Return [x, y] of the center of cell containing provided text 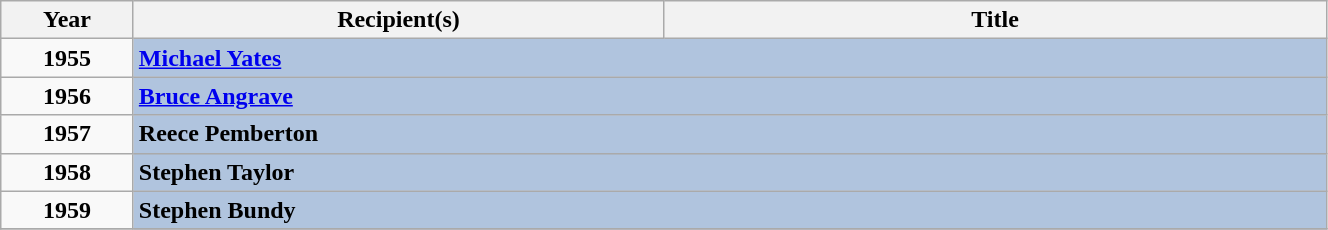
Recipient(s) [398, 20]
Reece Pemberton [730, 134]
1958 [68, 172]
1959 [68, 210]
1957 [68, 134]
Stephen Bundy [730, 210]
1956 [68, 96]
1955 [68, 58]
Stephen Taylor [730, 172]
Michael Yates [730, 58]
Title [996, 20]
Bruce Angrave [730, 96]
Year [68, 20]
